Locate the cell with the specified text and output its (X, Y) center coordinate. 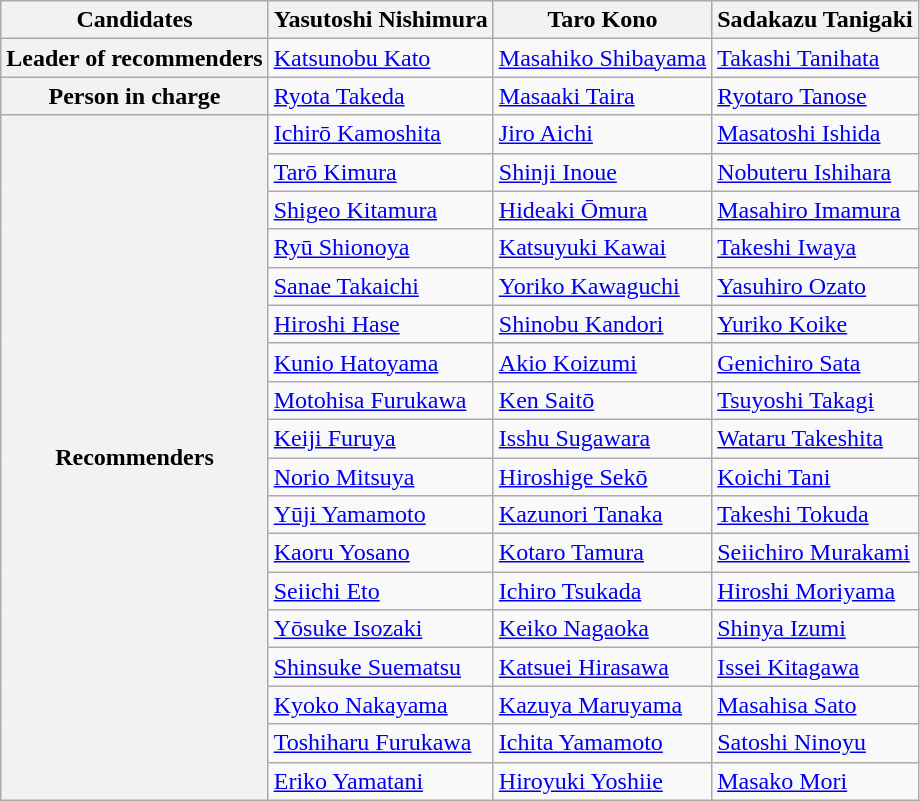
Yōsuke Isozaki (380, 629)
Tsuyoshi Takagi (816, 400)
Taro Kono (602, 20)
Sadakazu Tanigaki (816, 20)
Masako Mori (816, 781)
Kaoru Yosano (380, 553)
Akio Koizumi (602, 362)
Ichiro Tsukada (602, 591)
Yasutoshi Nishimura (380, 20)
Ryota Takeda (380, 96)
Ichirō Kamoshita (380, 134)
Norio Mitsuya (380, 477)
Ryotaro Tanose (816, 96)
Nobuteru Ishihara (816, 172)
Candidates (134, 20)
Hiroshi Hase (380, 324)
Tarō Kimura (380, 172)
Toshiharu Furukawa (380, 743)
Ryū Shionoya (380, 248)
Yoriko Kawaguchi (602, 286)
Kazunori Tanaka (602, 515)
Keiko Nagaoka (602, 629)
Masahisa Sato (816, 705)
Takeshi Tokuda (816, 515)
Shinobu Kandori (602, 324)
Masatoshi Ishida (816, 134)
Genichiro Sata (816, 362)
Recommenders (134, 458)
Masahiko Shibayama (602, 58)
Eriko Yamatani (380, 781)
Yasuhiro Ozato (816, 286)
Isshu Sugawara (602, 438)
Yūji Yamamoto (380, 515)
Hiroyuki Yoshiie (602, 781)
Masahiro Imamura (816, 210)
Katsuei Hirasawa (602, 667)
Wataru Takeshita (816, 438)
Hideaki Ōmura (602, 210)
Takeshi Iwaya (816, 248)
Keiji Furuya (380, 438)
Kotaro Tamura (602, 553)
Sanae Takaichi (380, 286)
Yuriko Koike (816, 324)
Takashi Tanihata (816, 58)
Jiro Aichi (602, 134)
Seiichi Eto (380, 591)
Ken Saitō (602, 400)
Katsunobu Kato (380, 58)
Kunio Hatoyama (380, 362)
Katsuyuki Kawai (602, 248)
Satoshi Ninoyu (816, 743)
Shinya Izumi (816, 629)
Issei Kitagawa (816, 667)
Shigeo Kitamura (380, 210)
Koichi Tani (816, 477)
Kyoko Nakayama (380, 705)
Shinji Inoue (602, 172)
Seiichiro Murakami (816, 553)
Shinsuke Suematsu (380, 667)
Masaaki Taira (602, 96)
Kazuya Maruyama (602, 705)
Leader of recommenders (134, 58)
Ichita Yamamoto (602, 743)
Motohisa Furukawa (380, 400)
Hiroshi Moriyama (816, 591)
Person in charge (134, 96)
Hiroshige Sekō (602, 477)
